Identify which cell holds the provided text, then report its (X, Y) central coordinate. 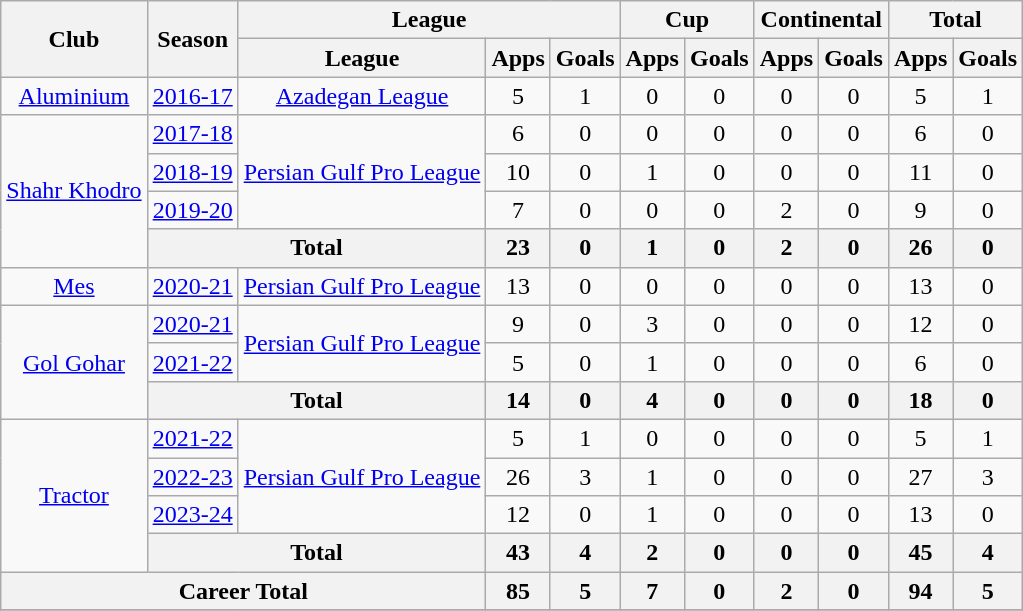
94 (920, 591)
Career Total (244, 591)
2018-19 (192, 172)
2023-24 (192, 515)
Season (192, 39)
Mes (74, 286)
Shahr Khodro (74, 191)
2022-23 (192, 477)
2017-18 (192, 134)
45 (920, 553)
23 (518, 248)
Continental (821, 20)
Club (74, 39)
Aluminium (74, 96)
85 (518, 591)
14 (518, 400)
2019-20 (192, 210)
10 (518, 172)
43 (518, 553)
2016-17 (192, 96)
Gol Gohar (74, 362)
Tractor (74, 495)
Azadegan League (362, 96)
Cup (687, 20)
11 (920, 172)
18 (920, 400)
27 (920, 477)
